Detect which cell encompasses the target text, then output its [X, Y] center coordinate. 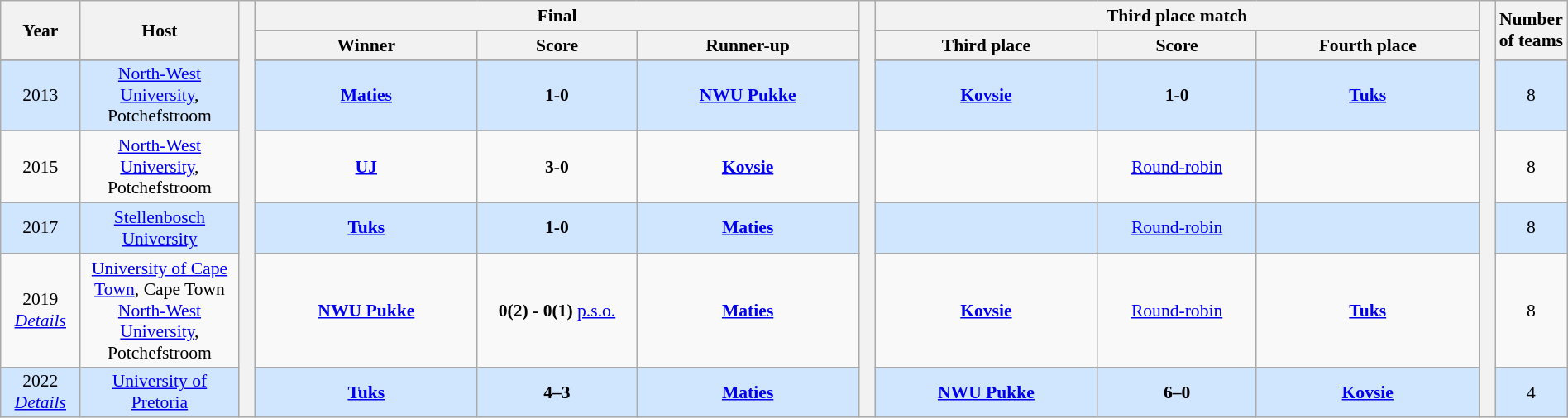
6–0 [1177, 392]
3-0 [557, 167]
Fourth place [1368, 45]
Stellenbosch University [160, 228]
Final [557, 16]
2017 [41, 228]
Year [41, 30]
University of Pretoria [160, 392]
Host [160, 30]
0(2) - 0(1) p.s.o. [557, 311]
Third place match [1177, 16]
Winner [366, 45]
Runner-up [748, 45]
4–3 [557, 392]
Number of teams [1532, 30]
2019Details [41, 311]
UJ [366, 167]
Third place [986, 45]
2015 [41, 167]
4 [1532, 392]
University of Cape Town, Cape TownNorth-West University, Potchefstroom [160, 311]
2013 [41, 96]
2022Details [41, 392]
